Identify which cell holds the provided text, then report its (X, Y) central coordinate. 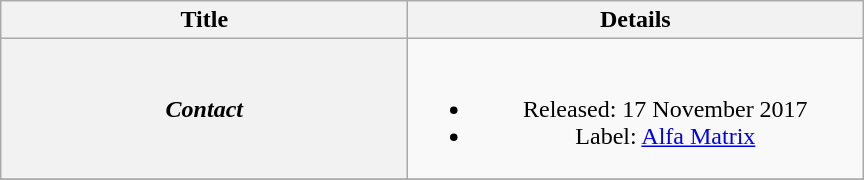
Released: 17 November 2017Label: Alfa Matrix (636, 109)
Contact (204, 109)
Title (204, 20)
Details (636, 20)
